Return the (x, y) coordinate for the center point of the cell that contains the specified text.  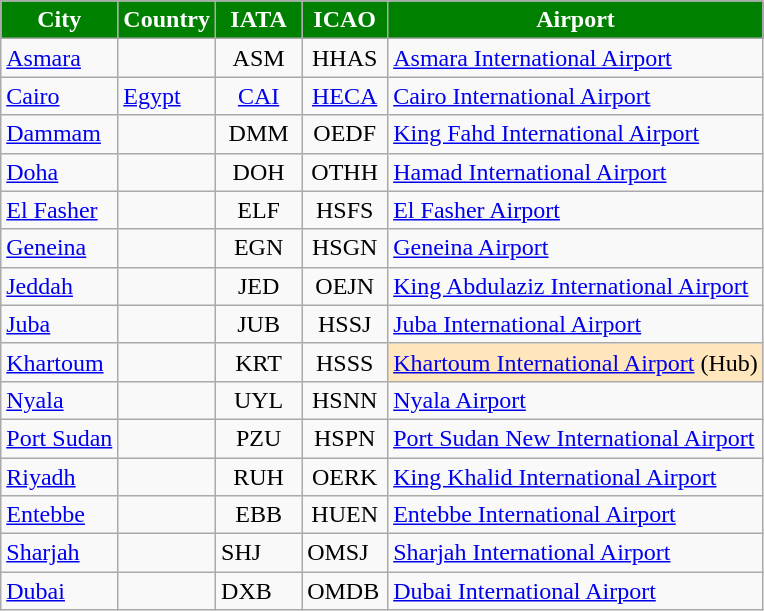
DXB (259, 591)
HSFS (345, 210)
Sharjah International Airport (576, 553)
Dammam (60, 134)
Egypt (167, 96)
King Abdulaziz International Airport (576, 286)
El Fasher Airport (576, 210)
EBB (259, 515)
Nyala (60, 400)
PZU (259, 438)
CAI (259, 96)
Asmara International Airport (576, 58)
El Fasher (60, 210)
OEDF (345, 134)
Juba (60, 324)
Doha (60, 172)
City (60, 20)
King Fahd International Airport (576, 134)
Dubai (60, 591)
Riyadh (60, 477)
Khartoum International Airport (Hub) (576, 362)
Jeddah (60, 286)
Port Sudan New International Airport (576, 438)
EGN (259, 248)
HSSJ (345, 324)
Sharjah (60, 553)
IATA (259, 20)
HUEN (345, 515)
HECA (345, 96)
HSNN (345, 400)
JED (259, 286)
Cairo (60, 96)
HSGN (345, 248)
HSPN (345, 438)
Port Sudan (60, 438)
Asmara (60, 58)
ELF (259, 210)
Nyala Airport (576, 400)
OMDB (345, 591)
JUB (259, 324)
Dubai International Airport (576, 591)
ASM (259, 58)
Juba International Airport (576, 324)
Hamad International Airport (576, 172)
HSSS (345, 362)
Entebbe International Airport (576, 515)
UYL (259, 400)
DOH (259, 172)
Geneina (60, 248)
RUH (259, 477)
KRT (259, 362)
King Khalid International Airport (576, 477)
SHJ (259, 553)
HHAS (345, 58)
OMSJ (345, 553)
Geneina Airport (576, 248)
OTHH (345, 172)
Country (167, 20)
ICAO (345, 20)
Entebbe (60, 515)
Airport (576, 20)
Cairo International Airport (576, 96)
OEJN (345, 286)
OERK (345, 477)
DMM (259, 134)
Khartoum (60, 362)
